Extract the [X, Y] coordinate from the center of the cell holding the provided text.  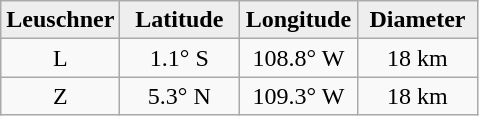
L [60, 58]
Latitude [180, 20]
108.8° W [298, 58]
5.3° N [180, 96]
1.1° S [180, 58]
Z [60, 96]
Leuschner [60, 20]
Diameter [418, 20]
109.3° W [298, 96]
Longitude [298, 20]
